Scan for the cell matching the given text and deliver its (x, y) coordinate at center. 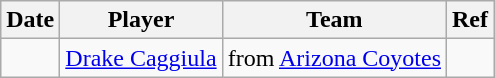
Ref (470, 20)
Team (334, 20)
Drake Caggiula (141, 58)
Player (141, 20)
Date (30, 20)
from Arizona Coyotes (334, 58)
